Provide the [X, Y] coordinate of the cell's center where the given text is located.  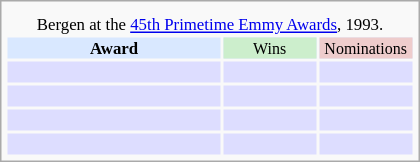
Nominations [366, 48]
Wins [270, 48]
Bergen at the 45th Primetime Emmy Awards, 1993. [210, 24]
Award [114, 48]
